Extract the (X, Y) coordinate from the center of the cell holding the provided text.  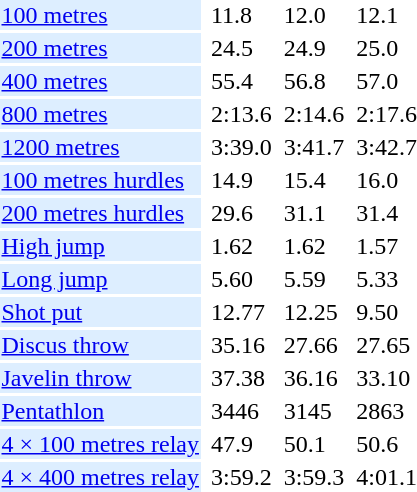
12.0 (314, 15)
55.4 (241, 81)
Javelin throw (100, 378)
2:13.6 (241, 114)
5.60 (241, 279)
3:41.7 (314, 147)
50.1 (314, 444)
3:59.2 (241, 477)
100 metres hurdles (100, 180)
29.6 (241, 213)
Long jump (100, 279)
400 metres (100, 81)
36.16 (314, 378)
1200 metres (100, 147)
Discus throw (100, 345)
High jump (100, 246)
24.5 (241, 48)
31.1 (314, 213)
100 metres (100, 15)
47.9 (241, 444)
200 metres (100, 48)
4 × 100 metres relay (100, 444)
3446 (241, 411)
15.4 (314, 180)
4 × 400 metres relay (100, 477)
5.59 (314, 279)
27.66 (314, 345)
3145 (314, 411)
3:59.3 (314, 477)
12.25 (314, 312)
800 metres (100, 114)
Pentathlon (100, 411)
3:39.0 (241, 147)
24.9 (314, 48)
12.77 (241, 312)
200 metres hurdles (100, 213)
Shot put (100, 312)
2:14.6 (314, 114)
37.38 (241, 378)
35.16 (241, 345)
56.8 (314, 81)
14.9 (241, 180)
11.8 (241, 15)
